Determine the [X, Y] coordinate at the center of the cell enclosing the given text.  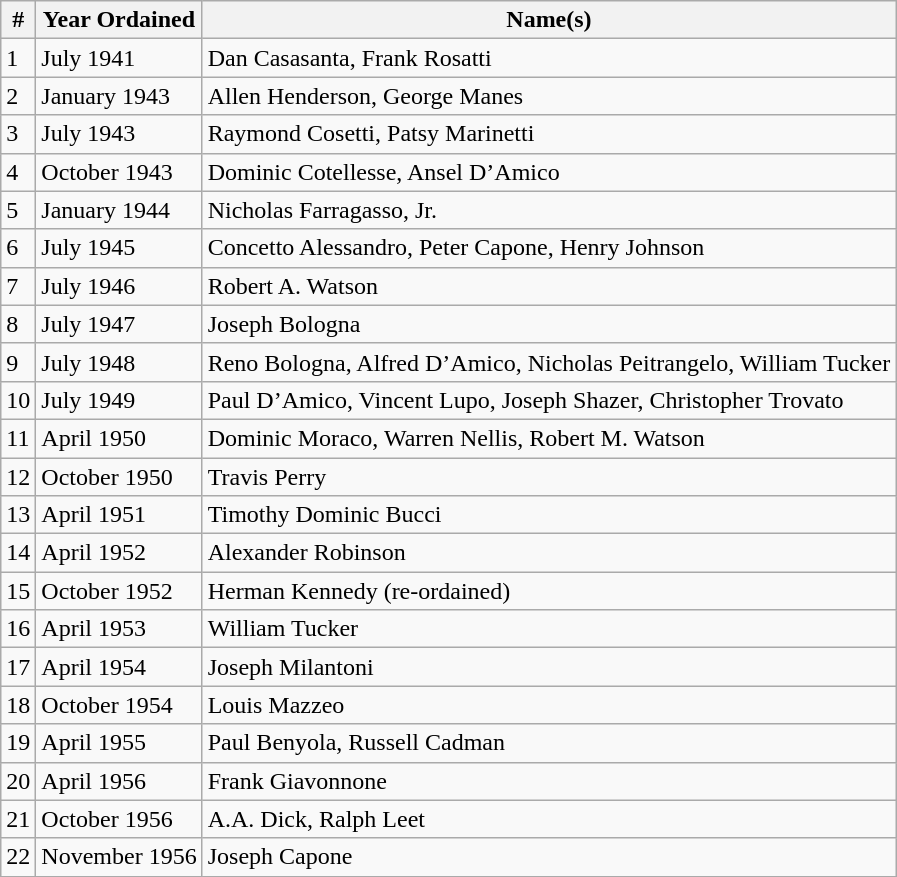
Joseph Milantoni [549, 667]
April 1954 [119, 667]
10 [18, 400]
18 [18, 705]
July 1947 [119, 324]
April 1952 [119, 553]
22 [18, 857]
April 1955 [119, 743]
July 1943 [119, 134]
Alexander Robinson [549, 553]
Dominic Moraco, Warren Nellis, Robert M. Watson [549, 438]
Timothy Dominic Bucci [549, 515]
Robert A. Watson [549, 286]
13 [18, 515]
20 [18, 781]
Allen Henderson, George Manes [549, 96]
A.A. Dick, Ralph Leet [549, 819]
6 [18, 248]
Dan Casasanta, Frank Rosatti [549, 58]
Reno Bologna, Alfred D’Amico, Nicholas Peitrangelo, William Tucker [549, 362]
April 1956 [119, 781]
19 [18, 743]
William Tucker [549, 629]
Concetto Alessandro, Peter Capone, Henry Johnson [549, 248]
15 [18, 591]
Nicholas Farragasso, Jr. [549, 210]
Year Ordained [119, 20]
Louis Mazzeo [549, 705]
Travis Perry [549, 477]
9 [18, 362]
Frank Giavonnone [549, 781]
October 1952 [119, 591]
April 1953 [119, 629]
Name(s) [549, 20]
April 1951 [119, 515]
November 1956 [119, 857]
21 [18, 819]
January 1943 [119, 96]
October 1954 [119, 705]
Joseph Capone [549, 857]
Joseph Bologna [549, 324]
July 1949 [119, 400]
Paul Benyola, Russell Cadman [549, 743]
5 [18, 210]
October 1950 [119, 477]
16 [18, 629]
July 1945 [119, 248]
4 [18, 172]
July 1941 [119, 58]
14 [18, 553]
3 [18, 134]
October 1956 [119, 819]
12 [18, 477]
# [18, 20]
8 [18, 324]
Paul D’Amico, Vincent Lupo, Joseph Shazer, Christopher Trovato [549, 400]
July 1946 [119, 286]
Raymond Cosetti, Patsy Marinetti [549, 134]
2 [18, 96]
7 [18, 286]
Dominic Cotellesse, Ansel D’Amico [549, 172]
17 [18, 667]
October 1943 [119, 172]
April 1950 [119, 438]
January 1944 [119, 210]
11 [18, 438]
Herman Kennedy (re-ordained) [549, 591]
1 [18, 58]
July 1948 [119, 362]
